Detect which cell encompasses the target text, then output its (X, Y) center coordinate. 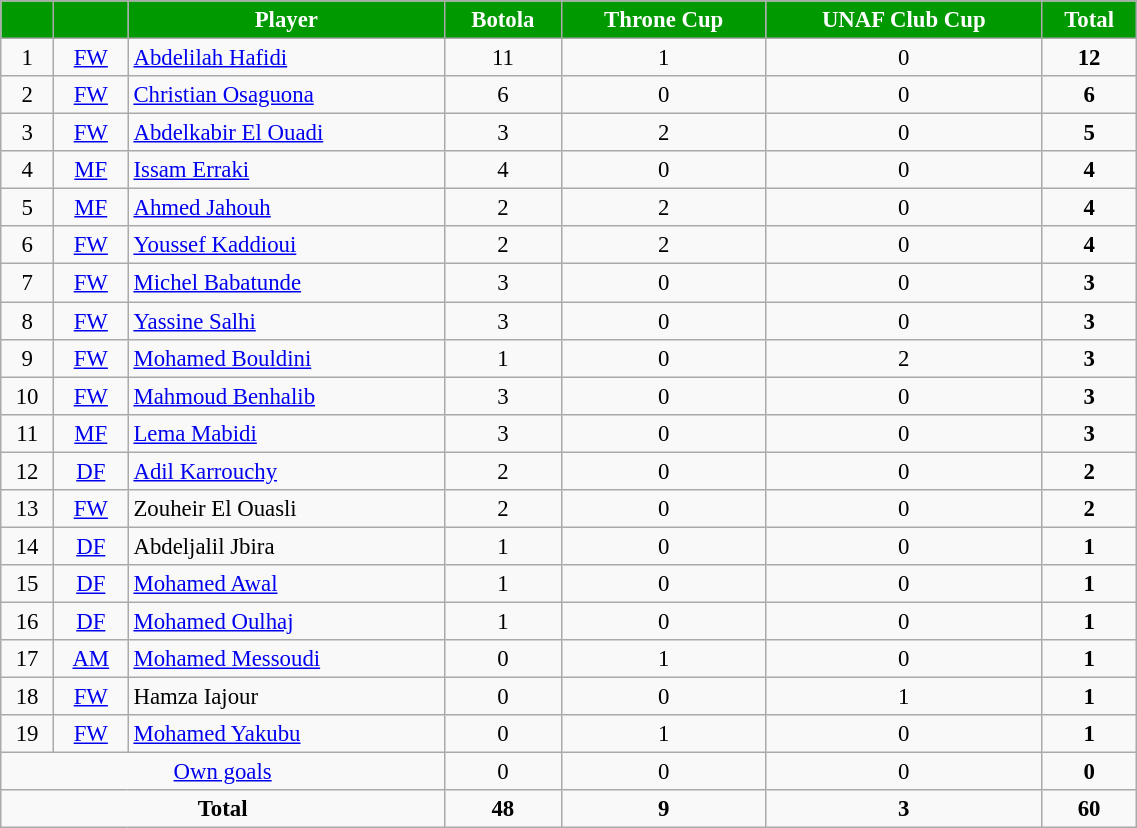
Mohamed Bouldini (286, 358)
Player (286, 20)
UNAF Club Cup (904, 20)
17 (28, 659)
Lema Mabidi (286, 433)
16 (28, 621)
7 (28, 283)
Abdeljalil Jbira (286, 546)
14 (28, 546)
Own goals (223, 772)
Throne Cup (664, 20)
Abdelilah Hafidi (286, 58)
13 (28, 509)
18 (28, 697)
Mahmoud Benhalib (286, 396)
Mohamed Awal (286, 584)
Youssef Kaddioui (286, 245)
Christian Osaguona (286, 95)
10 (28, 396)
Mohamed Yakubu (286, 734)
Mohamed Messoudi (286, 659)
8 (28, 321)
60 (1088, 809)
48 (504, 809)
Botola (504, 20)
Issam Erraki (286, 170)
19 (28, 734)
15 (28, 584)
Adil Karrouchy (286, 471)
Ahmed Jahouh (286, 208)
Yassine Salhi (286, 321)
Abdelkabir El Ouadi (286, 133)
AM (90, 659)
Michel Babatunde (286, 283)
Hamza Iajour (286, 697)
Zouheir El Ouasli (286, 509)
Mohamed Oulhaj (286, 621)
